Determine the [X, Y] coordinate at the center of the cell enclosing the given text.  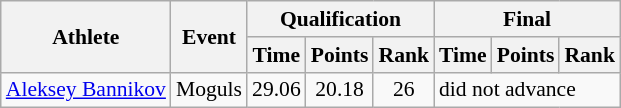
Final [527, 19]
26 [404, 90]
Moguls [209, 90]
Aleksey Bannikov [86, 90]
did not advance [527, 90]
Event [209, 36]
Qualification [340, 19]
Athlete [86, 36]
20.18 [340, 90]
29.06 [276, 90]
